Locate the cell with the specified text and output its [X, Y] center coordinate. 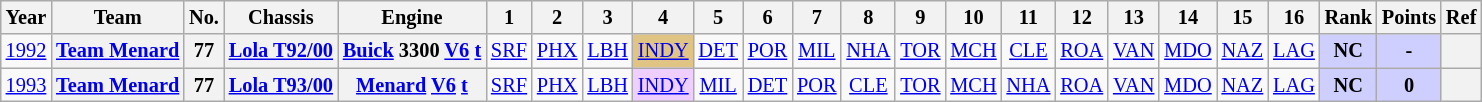
Menard V6 t [412, 85]
Lola T93/00 [281, 85]
9 [920, 17]
5 [718, 17]
6 [768, 17]
Team [118, 17]
Points [1409, 17]
- [1409, 51]
3 [607, 17]
Lola T92/00 [281, 51]
12 [1082, 17]
Engine [412, 17]
1993 [26, 85]
Rank [1348, 17]
7 [816, 17]
11 [1029, 17]
0 [1409, 85]
Ref [1461, 17]
15 [1243, 17]
1992 [26, 51]
Chassis [281, 17]
8 [868, 17]
10 [973, 17]
No. [204, 17]
4 [664, 17]
1 [509, 17]
16 [1294, 17]
13 [1134, 17]
Year [26, 17]
Buick 3300 V6 t [412, 51]
2 [557, 17]
14 [1188, 17]
